Identify which cell holds the provided text, then report its (x, y) central coordinate. 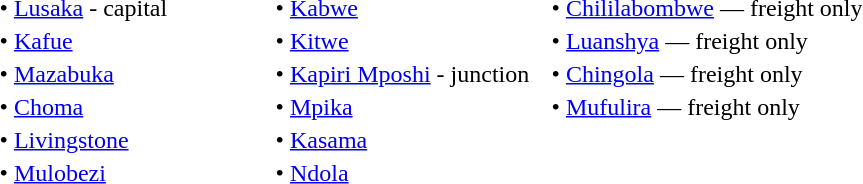
• Mpika (410, 107)
• Kasama (410, 140)
• Kitwe (410, 41)
• Kapiri Mposhi - junction (410, 74)
